Return the [X, Y] coordinate for the center point of the cell that contains the specified text.  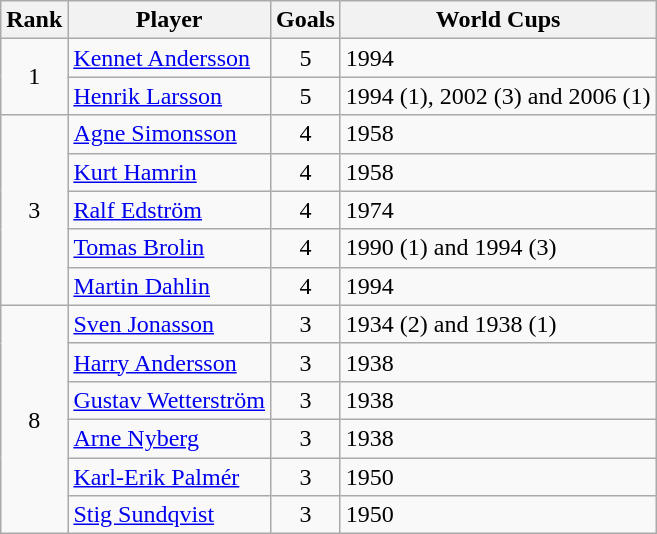
Henrik Larsson [170, 96]
Karl-Erik Palmér [170, 477]
Martin Dahlin [170, 286]
1990 (1) and 1994 (3) [498, 248]
Goals [306, 20]
1994 (1), 2002 (3) and 2006 (1) [498, 96]
1 [34, 77]
Tomas Brolin [170, 248]
Stig Sundqvist [170, 515]
1934 (2) and 1938 (1) [498, 324]
Player [170, 20]
Agne Simonsson [170, 134]
Harry Andersson [170, 362]
Rank [34, 20]
Ralf Edström [170, 210]
Kennet Andersson [170, 58]
8 [34, 419]
World Cups [498, 20]
Sven Jonasson [170, 324]
Kurt Hamrin [170, 172]
Arne Nyberg [170, 438]
1974 [498, 210]
Gustav Wetterström [170, 400]
